Pinpoint the cell where the given text exists, returning its (X, Y) midpoint coordinate. 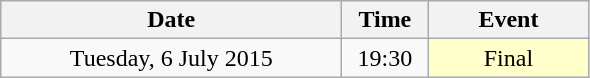
Event (508, 20)
Tuesday, 6 July 2015 (172, 58)
Final (508, 58)
Time (385, 20)
Date (172, 20)
19:30 (385, 58)
